Scan for the cell matching the given text and deliver its (X, Y) coordinate at center. 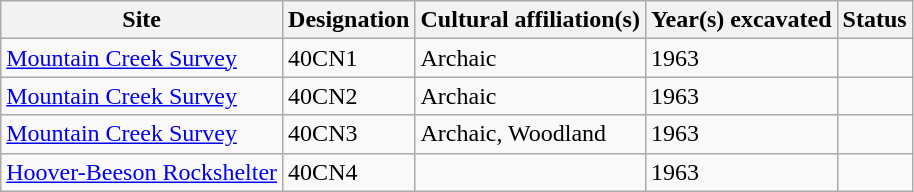
Site (142, 20)
Designation (349, 20)
40CN3 (349, 134)
40CN1 (349, 58)
40CN2 (349, 96)
Year(s) excavated (741, 20)
40CN4 (349, 172)
Hoover-Beeson Rockshelter (142, 172)
Cultural affiliation(s) (530, 20)
Status (874, 20)
Archaic, Woodland (530, 134)
